Provide the [x, y] coordinate of the cell's center where the given text is located.  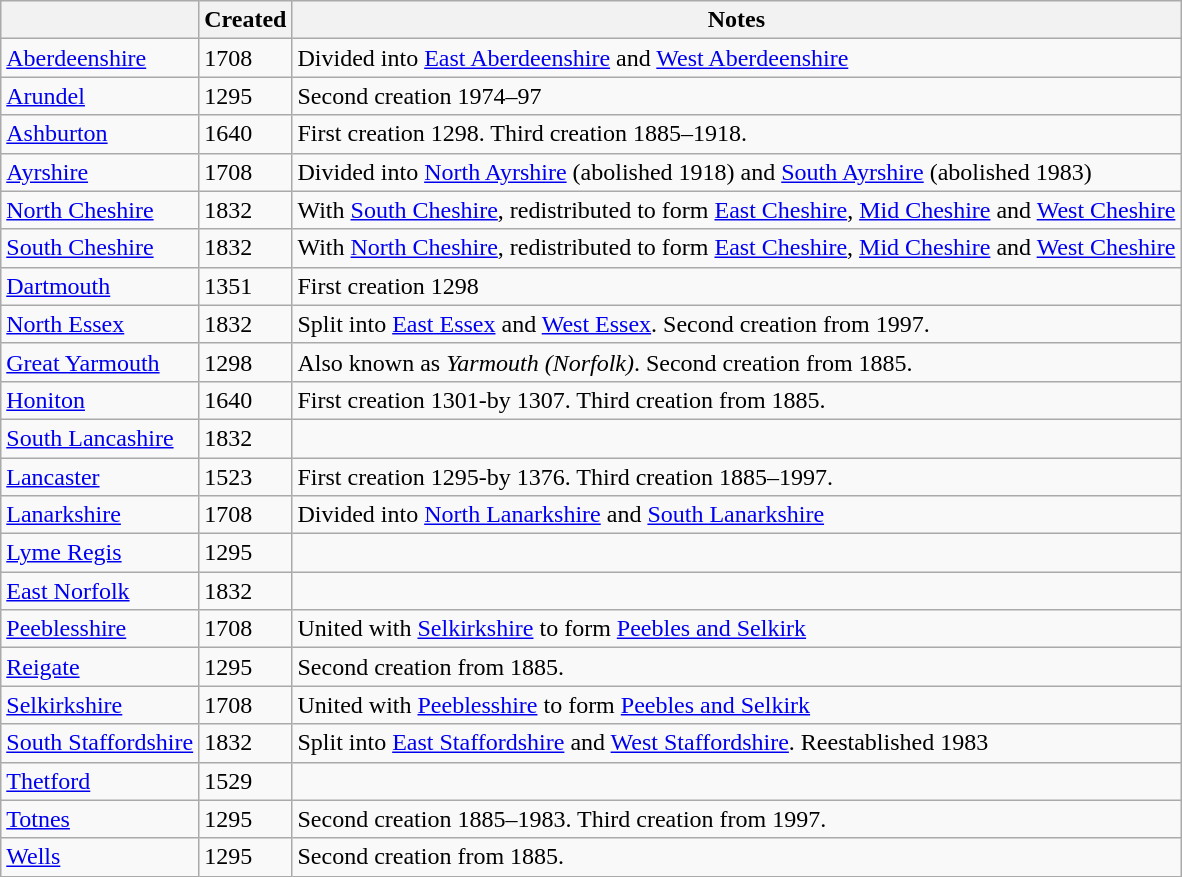
Reigate [100, 667]
Dartmouth [100, 286]
First creation 1298 [736, 286]
1351 [246, 286]
Second creation 1885–1983. Third creation from 1997. [736, 819]
First creation 1298. Third creation 1885–1918. [736, 134]
First creation 1295-by 1376. Third creation 1885–1997. [736, 477]
With South Cheshire, redistributed to form East Cheshire, Mid Cheshire and West Cheshire [736, 210]
Lyme Regis [100, 553]
Second creation 1974–97 [736, 96]
South Staffordshire [100, 743]
United with Peeblesshire to form Peebles and Selkirk [736, 705]
1523 [246, 477]
First creation 1301-by 1307. Third creation from 1885. [736, 400]
Also known as Yarmouth (Norfolk). Second creation from 1885. [736, 362]
Great Yarmouth [100, 362]
1529 [246, 781]
Lanarkshire [100, 515]
Thetford [100, 781]
Lancaster [100, 477]
United with Selkirkshire to form Peebles and Selkirk [736, 629]
Totnes [100, 819]
1298 [246, 362]
North Essex [100, 324]
Honiton [100, 400]
Notes [736, 20]
North Cheshire [100, 210]
Wells [100, 857]
South Cheshire [100, 248]
Ashburton [100, 134]
Peeblesshire [100, 629]
Split into East Essex and West Essex. Second creation from 1997. [736, 324]
Split into East Staffordshire and West Staffordshire. Reestablished 1983 [736, 743]
East Norfolk [100, 591]
Created [246, 20]
Arundel [100, 96]
Divided into North Ayrshire (abolished 1918) and South Ayrshire (abolished 1983) [736, 172]
Ayrshire [100, 172]
Selkirkshire [100, 705]
With North Cheshire, redistributed to form East Cheshire, Mid Cheshire and West Cheshire [736, 248]
South Lancashire [100, 438]
Divided into North Lanarkshire and South Lanarkshire [736, 515]
Aberdeenshire [100, 58]
Divided into East Aberdeenshire and West Aberdeenshire [736, 58]
